Provide the (X, Y) coordinate of the cell's center where the given text is located.  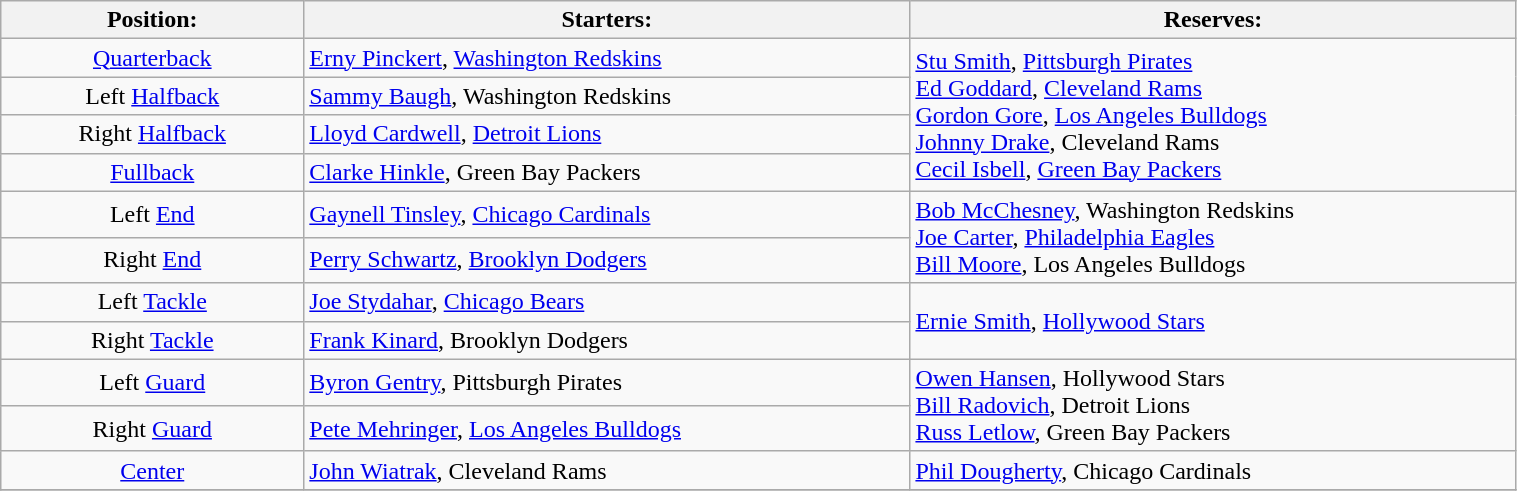
Erny Pinckert, Washington Redskins (607, 58)
Joe Stydahar, Chicago Bears (607, 302)
Frank Kinard, Brooklyn Dodgers (607, 340)
Left Guard (152, 382)
Position: (152, 20)
Pete Mehringer, Los Angeles Bulldogs (607, 428)
Owen Hansen, Hollywood StarsBill Radovich, Detroit LionsRuss Letlow, Green Bay Packers (1213, 405)
Left Tackle (152, 302)
Quarterback (152, 58)
Right Guard (152, 428)
Phil Dougherty, Chicago Cardinals (1213, 470)
Left End (152, 214)
Reserves: (1213, 20)
Right End (152, 260)
Right Halfback (152, 134)
Fullback (152, 172)
Lloyd Cardwell, Detroit Lions (607, 134)
Bob McChesney, Washington RedskinsJoe Carter, Philadelphia EaglesBill Moore, Los Angeles Bulldogs (1213, 237)
Center (152, 470)
Right Tackle (152, 340)
Starters: (607, 20)
Left Halfback (152, 96)
Byron Gentry, Pittsburgh Pirates (607, 382)
Clarke Hinkle, Green Bay Packers (607, 172)
Sammy Baugh, Washington Redskins (607, 96)
Gaynell Tinsley, Chicago Cardinals (607, 214)
Perry Schwartz, Brooklyn Dodgers (607, 260)
Stu Smith, Pittsburgh PiratesEd Goddard, Cleveland RamsGordon Gore, Los Angeles BulldogsJohnny Drake, Cleveland RamsCecil Isbell, Green Bay Packers (1213, 115)
John Wiatrak, Cleveland Rams (607, 470)
Ernie Smith, Hollywood Stars (1213, 321)
